Return [x, y] of the center of cell containing provided text 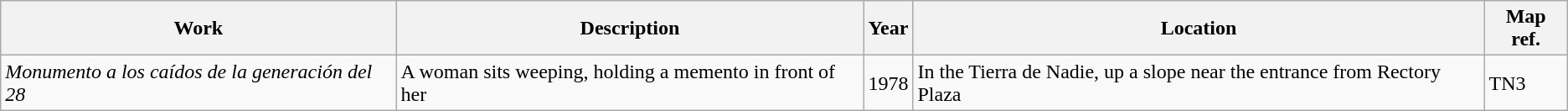
A woman sits weeping, holding a memento in front of her [630, 82]
Map ref. [1526, 29]
Description [630, 29]
Work [199, 29]
In the Tierra de Nadie, up a slope near the entrance from Rectory Plaza [1199, 82]
Year [888, 29]
1978 [888, 82]
Location [1199, 29]
TN3 [1526, 82]
Monumento a los caídos de la generación del 28 [199, 82]
